Output the (x, y) coordinate of the center of the cell containing the given text.  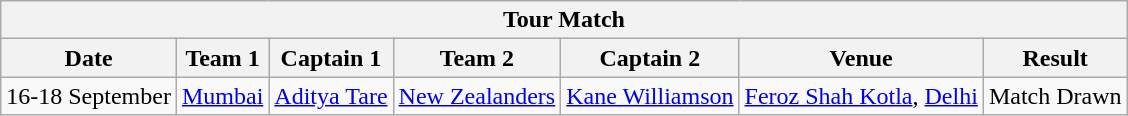
Match Drawn (1055, 96)
Tour Match (564, 20)
Result (1055, 58)
Captain 1 (331, 58)
Team 1 (222, 58)
New Zealanders (477, 96)
Captain 2 (650, 58)
16-18 September (89, 96)
Date (89, 58)
Aditya Tare (331, 96)
Team 2 (477, 58)
Mumbai (222, 96)
Kane Williamson (650, 96)
Venue (861, 58)
Feroz Shah Kotla, Delhi (861, 96)
